Return the (X, Y) coordinate for the center point of the cell that contains the specified text.  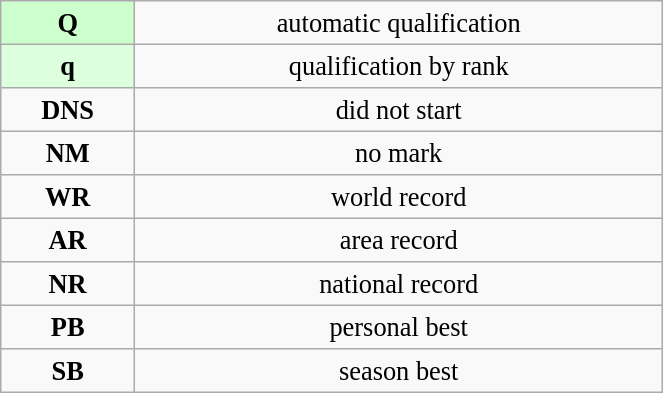
did not start (399, 109)
SB (68, 371)
q (68, 66)
area record (399, 240)
WR (68, 197)
personal best (399, 327)
Q (68, 22)
AR (68, 240)
no mark (399, 153)
DNS (68, 109)
season best (399, 371)
automatic qualification (399, 22)
world record (399, 197)
national record (399, 284)
PB (68, 327)
NM (68, 153)
qualification by rank (399, 66)
NR (68, 284)
